Detect which cell encompasses the target text, then output its (X, Y) center coordinate. 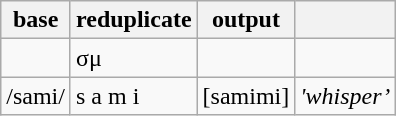
/sami/ (36, 96)
reduplicate (134, 20)
base (36, 20)
σμ (134, 58)
s a m i (134, 96)
'whisper’ (346, 96)
[samimi] (246, 96)
output (246, 20)
